Output the [x, y] coordinate of the center of the cell containing the given text.  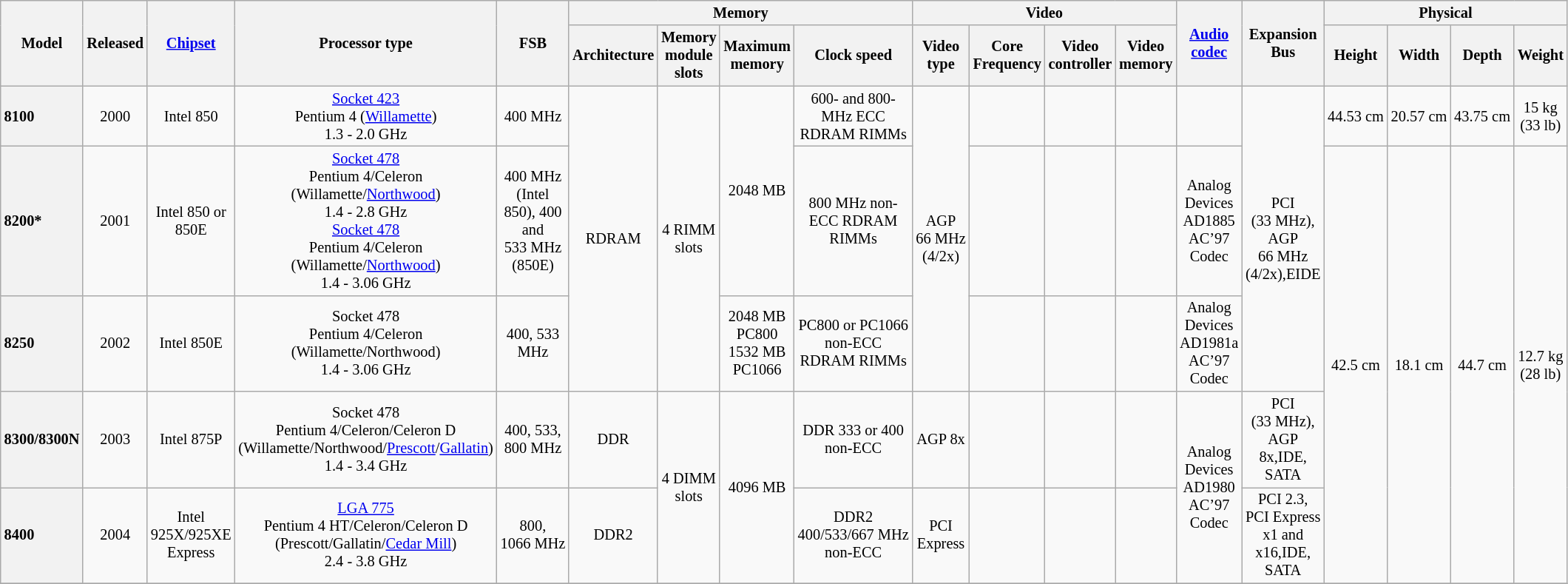
600- and 800-MHz ECC RDRAM RIMMs [854, 116]
8300/8300N [42, 440]
4096 MB [757, 487]
2048 MB PC800 1532 MB PC1066 [757, 343]
Analog Devices AD1885 AC’97 Codec [1209, 221]
Intel 875P [191, 440]
Width [1419, 56]
Maximum memory [757, 56]
Video [1044, 13]
8200* [42, 221]
DDR2 400/533/667 MHz non-ECC [854, 535]
Video memory [1146, 56]
Core Frequency [1007, 56]
LGA 775 Pentium 4 HT/Celeron/Celeron D (Prescott/Gallatin/Cedar Mill) 2.4 - 3.8 GHz [365, 535]
400 MHz [533, 116]
PCI (33 MHz), AGP 8x,IDE, SATA [1283, 440]
800, 1066 MHz [533, 535]
PC800 or PC1066 non-ECC RDRAM RIMMs [854, 343]
Intel 850E [191, 343]
RDRAM [613, 238]
Physical [1445, 13]
2003 [115, 440]
Analog Devices AD1981a AC’97 Codec [1209, 343]
Model [42, 43]
DDR 333 or 400 non-ECC [854, 440]
AGP 66 MHz (4/2x) [941, 238]
Memory [740, 13]
Expansion Bus [1283, 43]
Intel 850 or 850E [191, 221]
Released [115, 43]
44.53 cm [1356, 116]
DDR2 [613, 535]
Audio codec [1209, 43]
Socket 478 Pentium 4/Celeron (Willamette/Northwood) 1.4 - 3.06 GHz [365, 343]
42.5 cm [1356, 364]
Memory module slots [689, 56]
PCI Express [941, 535]
2002 [115, 343]
PCI (33 MHz), AGP 66 MHz (4/2x),EIDE [1283, 238]
Height [1356, 56]
2001 [115, 221]
2048 MB [757, 191]
FSB [533, 43]
400 MHz (Intel 850), 400 and 533 MHz (850E) [533, 221]
PCI 2.3, PCI Express x1 and x16,IDE, SATA [1283, 535]
Chipset [191, 43]
Weight [1541, 56]
AGP 8x [941, 440]
Analog Devices AD1980 AC’97 Codec [1209, 487]
Socket 478 Pentium 4/Celeron/Celeron D (Willamette/Northwood/Prescott/Gallatin) 1.4 - 3.4 GHz [365, 440]
2000 [115, 116]
Video type [941, 56]
800 MHz non-ECC RDRAM RIMMs [854, 221]
18.1 cm [1419, 364]
4 DIMM slots [689, 487]
400, 533 MHz [533, 343]
Architecture [613, 56]
2004 [115, 535]
Video controller [1080, 56]
8250 [42, 343]
20.57 cm [1419, 116]
Intel 850 [191, 116]
Depth [1482, 56]
44.7 cm [1482, 364]
43.75 cm [1482, 116]
4 RIMM slots [689, 238]
8400 [42, 535]
Socket 423 Pentium 4 (Willamette) 1.3 - 2.0 GHz [365, 116]
DDR [613, 440]
8100 [42, 116]
Intel 925X/925XE Express [191, 535]
Clock speed [854, 56]
Processor type [365, 43]
400, 533, 800 MHz [533, 440]
Socket 478 Pentium 4/Celeron (Willamette/Northwood) 1.4 - 2.8 GHz Socket 478 Pentium 4/Celeron (Willamette/Northwood) 1.4 - 3.06 GHz [365, 221]
12.7 kg (28 lb) [1541, 364]
15 kg (33 lb) [1541, 116]
